Return the [X, Y] coordinate for the center point of the cell that contains the specified text.  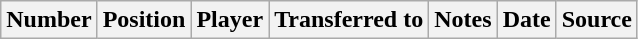
Player [230, 20]
Transferred to [349, 20]
Notes [463, 20]
Number [49, 20]
Source [596, 20]
Date [526, 20]
Position [144, 20]
